Provide the (X, Y) coordinate of the cell's center where the given text is located.  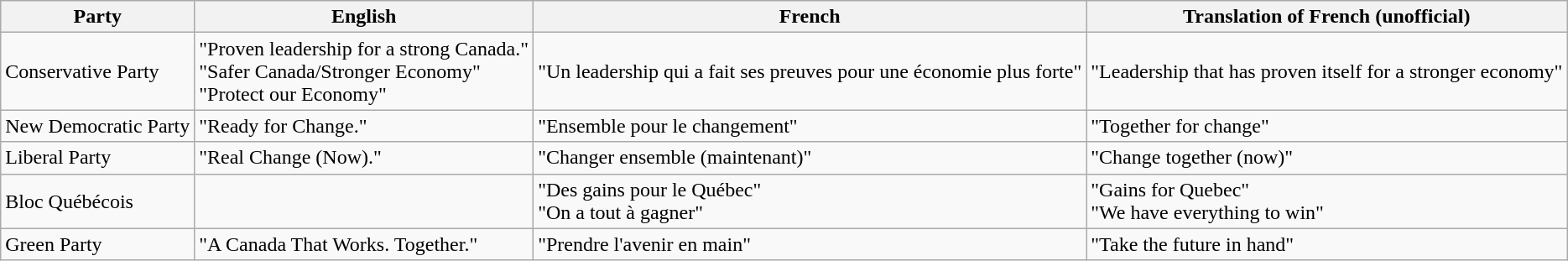
Party (97, 17)
"Real Change (Now)." (364, 158)
"Together for change" (1327, 126)
"A Canada That Works. Together." (364, 244)
"Ensemble pour le changement" (810, 126)
"Des gains pour le Québec""On a tout à gagner" (810, 201)
"Ready for Change." (364, 126)
Conservative Party (97, 71)
"Proven leadership for a strong Canada.""Safer Canada/Stronger Economy""Protect our Economy" (364, 71)
"Prendre l'avenir en main" (810, 244)
Green Party (97, 244)
"Changer ensemble (maintenant)" (810, 158)
"Change together (now)" (1327, 158)
Liberal Party (97, 158)
Bloc Québécois (97, 201)
New Democratic Party (97, 126)
"Leadership that has proven itself for a stronger economy" (1327, 71)
"Un leadership qui a fait ses preuves pour une économie plus forte" (810, 71)
English (364, 17)
"Gains for Quebec""We have everything to win" (1327, 201)
French (810, 17)
Translation of French (unofficial) (1327, 17)
"Take the future in hand" (1327, 244)
